Pinpoint the cell where the given text exists, returning its [X, Y] midpoint coordinate. 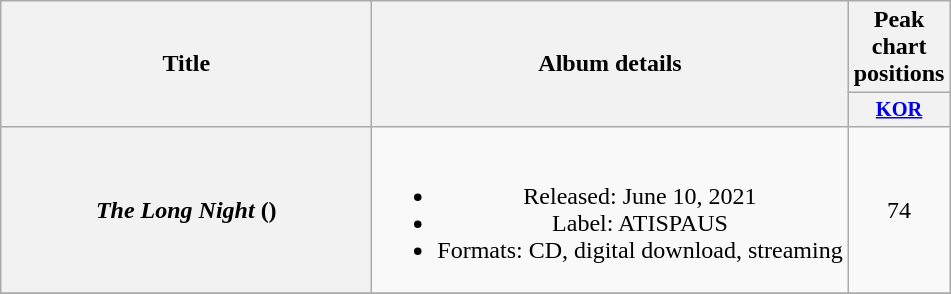
Released: June 10, 2021Label: ATISPAUSFormats: CD, digital download, streaming [610, 210]
Peak chart positions [899, 47]
KOR [899, 110]
The Long Night () [186, 210]
Album details [610, 64]
Title [186, 64]
74 [899, 210]
